Return the [x, y] coordinate for the center point of the cell that contains the specified text.  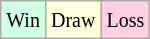
Loss [126, 20]
Win [24, 20]
Draw [72, 20]
